Capture the cell that displays the provided text and extract its [X, Y] central coordinate. 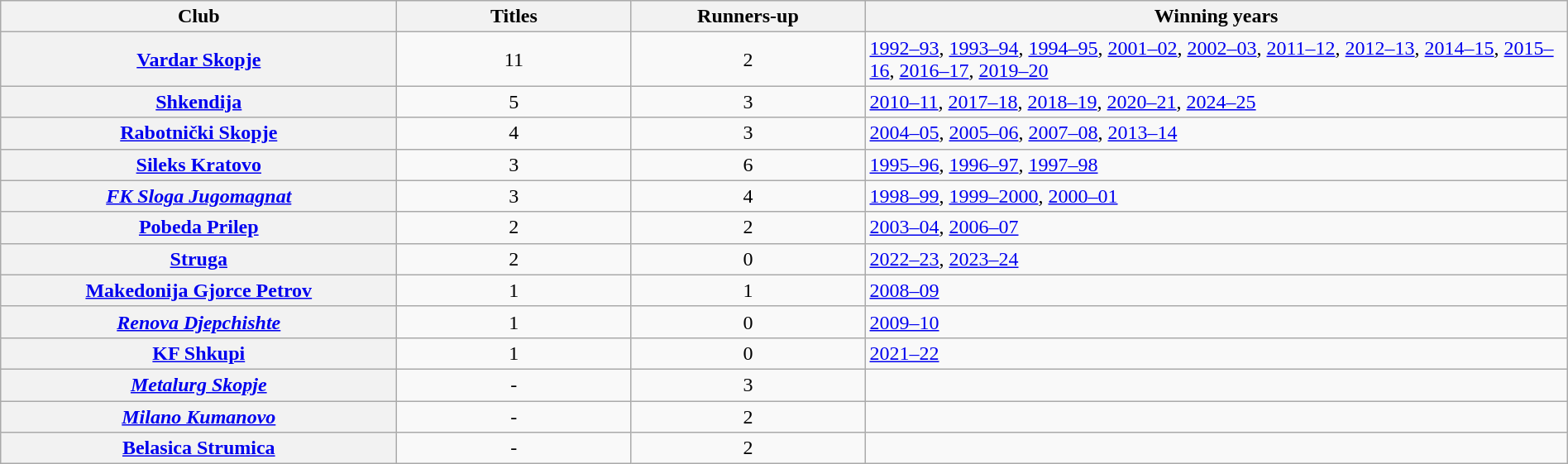
2021–22 [1216, 353]
11 [514, 60]
1998–99, 1999–2000, 2000–01 [1216, 196]
2022–23, 2023–24 [1216, 259]
Winning years [1216, 17]
5 [514, 102]
2010–11, 2017–18, 2018–19, 2020–21, 2024–25 [1216, 102]
Sileks Kratovo [198, 165]
Metalurg Skopje [198, 385]
Rabotnički Skopje [198, 133]
Makedonija Gjorce Petrov [198, 290]
Renova Djepchishte [198, 322]
Shkendija [198, 102]
2004–05, 2005–06, 2007–08, 2013–14 [1216, 133]
Belasica Strumica [198, 448]
Struga [198, 259]
2009–10 [1216, 322]
1992–93, 1993–94, 1994–95, 2001–02, 2002–03, 2011–12, 2012–13, 2014–15, 2015–16, 2016–17, 2019–20 [1216, 60]
Pobeda Prilep [198, 227]
6 [748, 165]
2003–04, 2006–07 [1216, 227]
FK Sloga Jugomagnat [198, 196]
Runners-up [748, 17]
1995–96, 1996–97, 1997–98 [1216, 165]
KF Shkupi [198, 353]
Vardar Skopje [198, 60]
Club [198, 17]
2008–09 [1216, 290]
Titles [514, 17]
Milano Kumanovo [198, 416]
